Scan for the cell matching the given text and deliver its (x, y) coordinate at center. 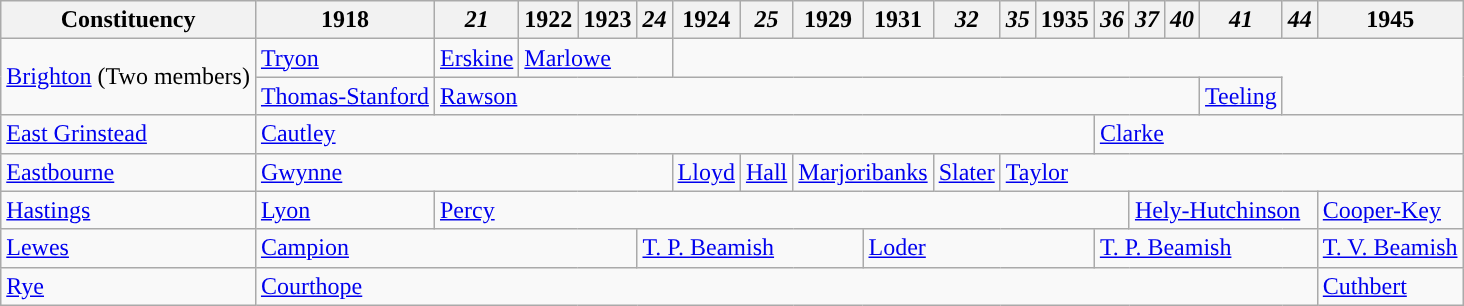
Clarke (1278, 134)
T. V. Beamish (1390, 248)
Tryon (344, 58)
Slater (966, 172)
1922 (548, 20)
37 (1146, 20)
Rye (128, 286)
Campion (446, 248)
Marjoribanks (863, 172)
32 (966, 20)
Rawson (816, 96)
44 (1300, 20)
Erskine (476, 58)
Cautley (674, 134)
1923 (608, 20)
24 (654, 20)
Teeling (1242, 96)
41 (1242, 20)
Cuthbert (1390, 286)
40 (1182, 20)
35 (1018, 20)
Gwynne (464, 172)
21 (476, 20)
1924 (706, 20)
Percy (782, 210)
Marlowe (596, 58)
Courthope (786, 286)
Lyon (344, 210)
East Grinstead (128, 134)
Lewes (128, 248)
Eastbourne (128, 172)
Brighton (Two members) (128, 77)
Cooper-Key (1390, 210)
25 (766, 20)
Thomas-Stanford (344, 96)
Taylor (1232, 172)
Loder (978, 248)
1931 (898, 20)
36 (1112, 20)
1918 (344, 20)
Constituency (128, 20)
Hall (766, 172)
1929 (828, 20)
1945 (1390, 20)
Lloyd (706, 172)
Hastings (128, 210)
1935 (1064, 20)
Hely-Hutchinson (1223, 210)
